Detect which cell encompasses the target text, then output its [X, Y] center coordinate. 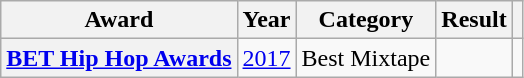
Award [119, 20]
Year [266, 20]
BET Hip Hop Awards [119, 58]
Result [474, 20]
Category [366, 20]
2017 [266, 58]
Best Mixtape [366, 58]
